Identify which cell holds the provided text, then report its (X, Y) central coordinate. 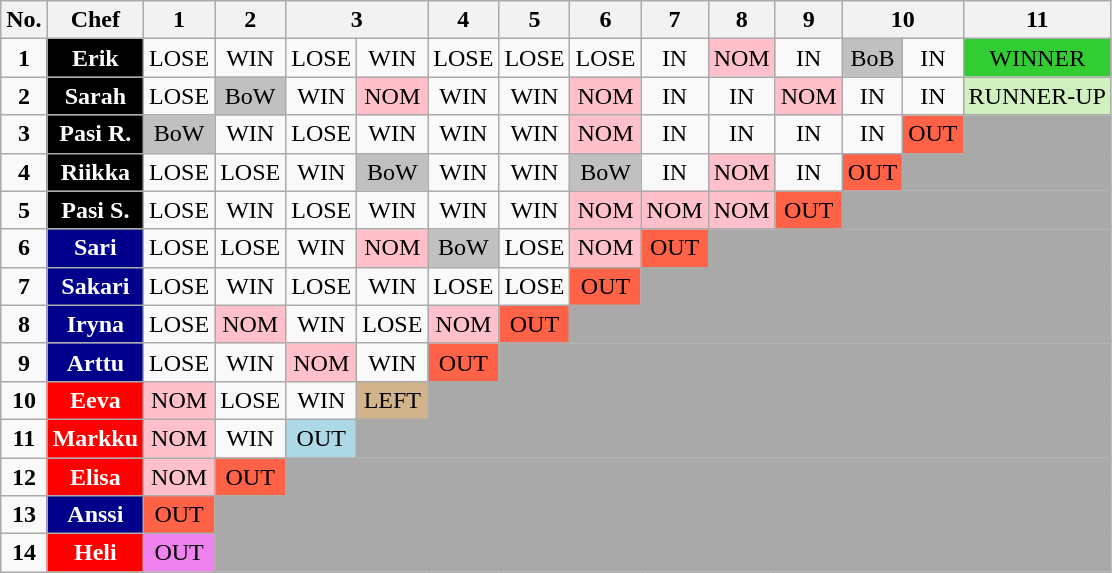
Chef (95, 20)
WINNER (1037, 58)
Elisa (95, 477)
LEFT (392, 400)
Arttu (95, 362)
Iryna (95, 324)
RUNNER-UP (1037, 96)
14 (24, 553)
Sarah (95, 96)
Pasi R. (95, 134)
Heli (95, 553)
Anssi (95, 515)
Sari (95, 248)
Markku (95, 438)
Eeva (95, 400)
Riikka (95, 172)
Sakari (95, 286)
Erik (95, 58)
13 (24, 515)
No. (24, 20)
Pasi S. (95, 210)
12 (24, 477)
BoB (872, 58)
